Determine the (x, y) coordinate at the center of the cell enclosing the given text.  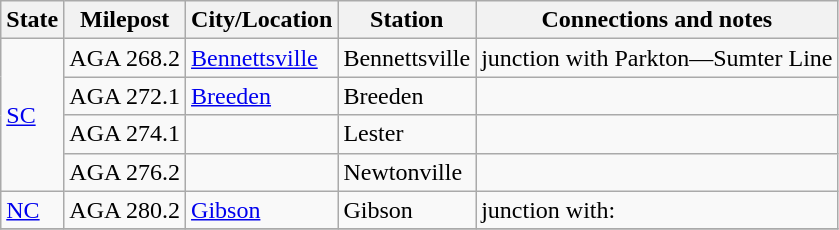
Connections and notes (657, 20)
Lester (407, 134)
junction with Parkton—Sumter Line (657, 58)
AGA 274.1 (125, 134)
SC (32, 115)
City/Location (262, 20)
Station (407, 20)
NC (32, 210)
Newtonville (407, 172)
junction with: (657, 210)
State (32, 20)
AGA 280.2 (125, 210)
AGA 272.1 (125, 96)
Milepost (125, 20)
AGA 268.2 (125, 58)
AGA 276.2 (125, 172)
